Return [x, y] of the center of cell containing provided text 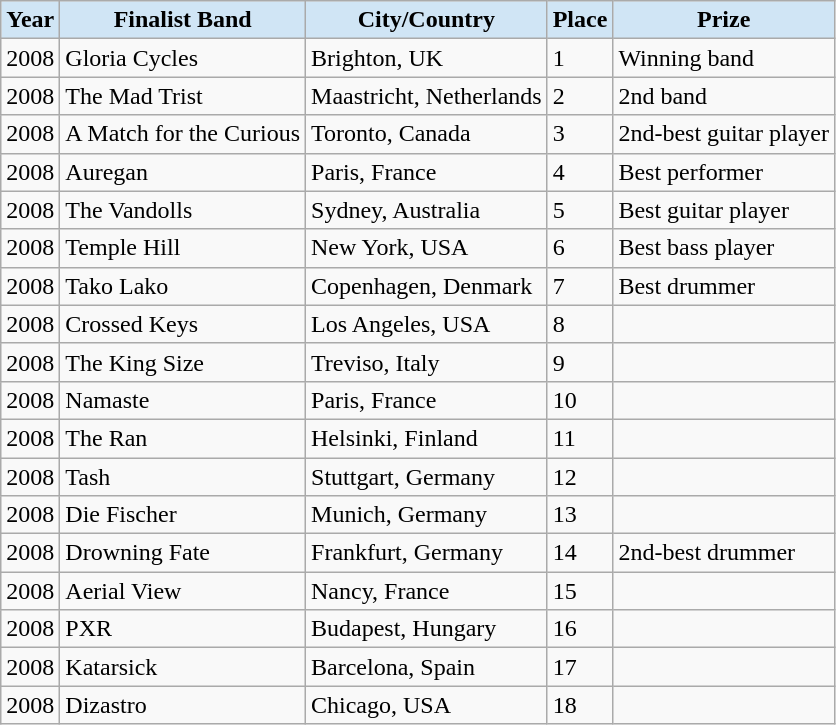
4 [580, 172]
18 [580, 705]
Namaste [183, 400]
The Mad Trist [183, 96]
Maastricht, Netherlands [427, 96]
Prize [724, 20]
13 [580, 515]
Frankfurt, Germany [427, 553]
Die Fischer [183, 515]
8 [580, 324]
Temple Hill [183, 248]
Budapest, Hungary [427, 629]
Los Angeles, USA [427, 324]
Gloria Cycles [183, 58]
2nd-best drummer [724, 553]
Best performer [724, 172]
Helsinki, Finland [427, 438]
Aerial View [183, 591]
2 [580, 96]
7 [580, 286]
Stuttgart, Germany [427, 477]
The King Size [183, 362]
Tako Lako [183, 286]
Best drummer [724, 286]
Copenhagen, Denmark [427, 286]
Chicago, USA [427, 705]
Winning band [724, 58]
The Ran [183, 438]
PXR [183, 629]
12 [580, 477]
Brighton, UK [427, 58]
Toronto, Canada [427, 134]
5 [580, 210]
Place [580, 20]
3 [580, 134]
Best bass player [724, 248]
Tash [183, 477]
9 [580, 362]
16 [580, 629]
Barcelona, Spain [427, 667]
Nancy, France [427, 591]
10 [580, 400]
Auregan [183, 172]
15 [580, 591]
Drowning Fate [183, 553]
Treviso, Italy [427, 362]
Dizastro [183, 705]
Finalist Band [183, 20]
14 [580, 553]
Best guitar player [724, 210]
17 [580, 667]
6 [580, 248]
A Match for the Curious [183, 134]
City/Country [427, 20]
2nd-best guitar player [724, 134]
2nd band [724, 96]
The Vandolls [183, 210]
Katarsick [183, 667]
Year [30, 20]
New York, USA [427, 248]
Crossed Keys [183, 324]
Munich, Germany [427, 515]
1 [580, 58]
Sydney, Australia [427, 210]
11 [580, 438]
